Scan for the cell matching the given text and deliver its (x, y) coordinate at center. 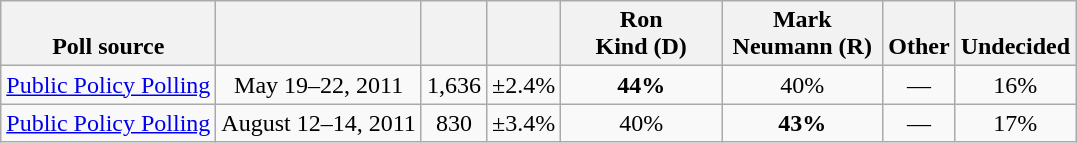
17% (1015, 123)
RonKind (D) (642, 34)
16% (1015, 85)
May 19–22, 2011 (319, 85)
830 (454, 123)
MarkNeumann (R) (802, 34)
Poll source (108, 34)
43% (802, 123)
Other (919, 34)
Undecided (1015, 34)
±2.4% (523, 85)
August 12–14, 2011 (319, 123)
44% (642, 85)
1,636 (454, 85)
±3.4% (523, 123)
